From the cell containing the given text, extract its center point as (X, Y) coordinate. 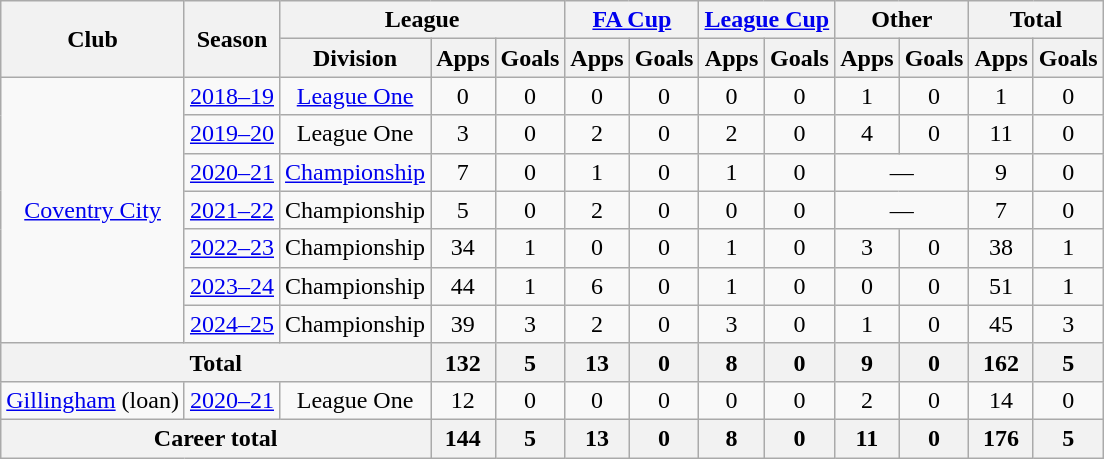
Gillingham (loan) (93, 400)
176 (1001, 438)
2018–19 (232, 96)
League Cup (767, 20)
14 (1001, 400)
162 (1001, 362)
6 (597, 286)
2022–23 (232, 248)
2021–22 (232, 210)
4 (867, 134)
39 (463, 324)
2023–24 (232, 286)
Coventry City (93, 210)
38 (1001, 248)
2019–20 (232, 134)
12 (463, 400)
51 (1001, 286)
132 (463, 362)
44 (463, 286)
34 (463, 248)
League (422, 20)
45 (1001, 324)
2024–25 (232, 324)
Club (93, 39)
Season (232, 39)
144 (463, 438)
Career total (216, 438)
Division (356, 58)
FA Cup (632, 20)
Other (902, 20)
